Search for the cell housing the specified text and yield its [X, Y] center coordinate. 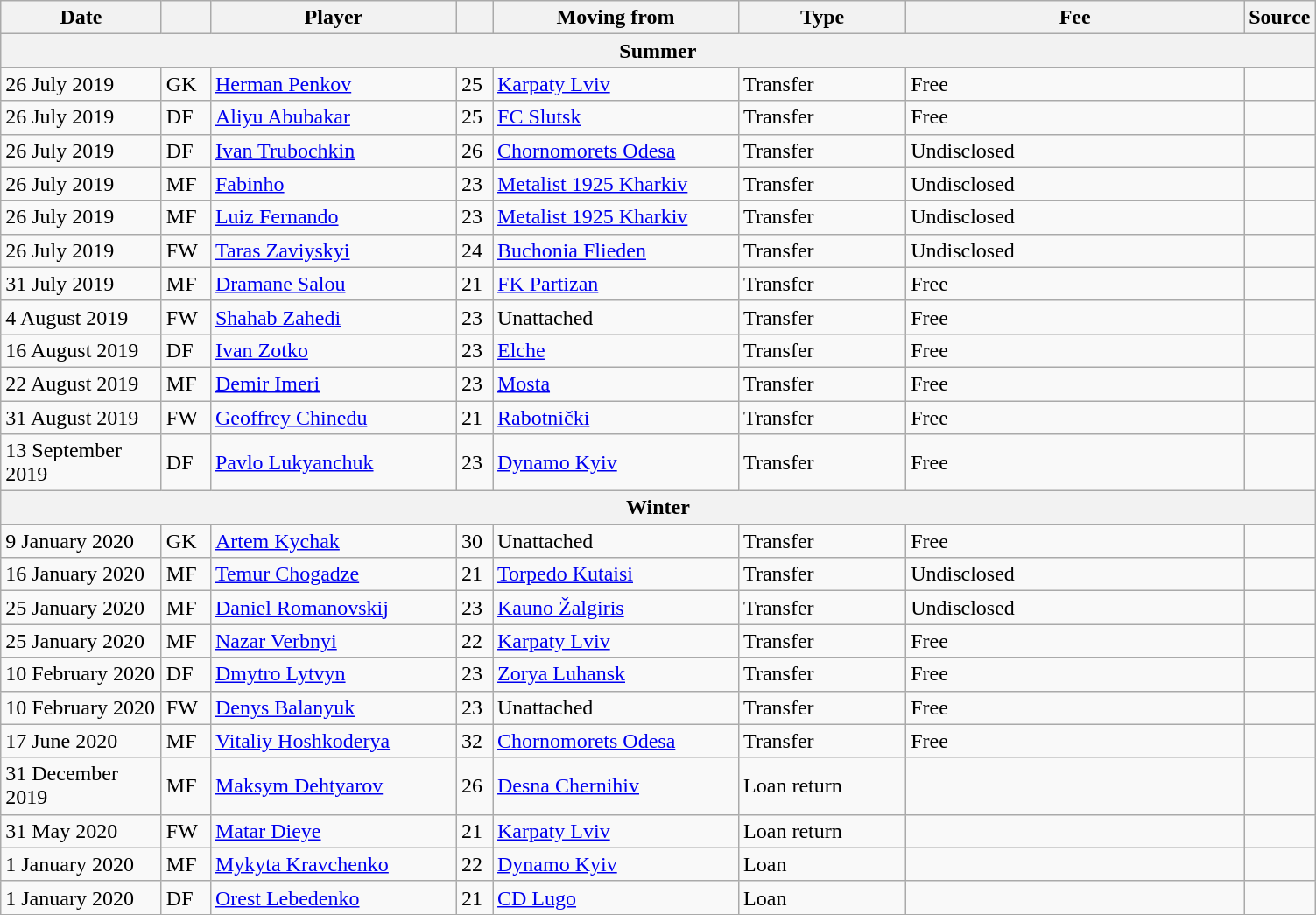
Denys Balanyuk [333, 707]
Nazar Verbnyi [333, 641]
17 June 2020 [81, 741]
Type [823, 18]
Zorya Luhansk [615, 674]
Maksym Dehtyarov [333, 786]
Summer [658, 51]
30 [475, 541]
Geoffrey Chinedu [333, 418]
22 August 2019 [81, 384]
16 January 2020 [81, 574]
9 January 2020 [81, 541]
Winter [658, 508]
Luiz Fernando [333, 217]
24 [475, 250]
Pavlo Lukyanchuk [333, 462]
Source [1280, 18]
Temur Chogadze [333, 574]
Kauno Žalgiris [615, 608]
Moving from [615, 18]
Vitaliy Hoshkoderya [333, 741]
Fee [1075, 18]
Demir Imeri [333, 384]
Ivan Zotko [333, 350]
Rabotnički [615, 418]
Ivan Trubochkin [333, 151]
FK Partizan [615, 284]
31 July 2019 [81, 284]
13 September 2019 [81, 462]
Dmytro Lytvyn [333, 674]
Aliyu Abubakar [333, 117]
Mosta [615, 384]
FC Slutsk [615, 117]
Orest Lebedenko [333, 897]
Date [81, 18]
Shahab Zahedi [333, 317]
CD Lugo [615, 897]
Mykyta Kravchenko [333, 864]
Taras Zaviyskyi [333, 250]
Fabinho [333, 184]
4 August 2019 [81, 317]
Elche [615, 350]
Dramane Salou [333, 284]
31 May 2020 [81, 831]
16 August 2019 [81, 350]
Artem Kychak [333, 541]
Desna Chernihiv [615, 786]
31 December 2019 [81, 786]
Herman Penkov [333, 84]
Buchonia Flieden [615, 250]
Matar Dieye [333, 831]
32 [475, 741]
Daniel Romanovskij [333, 608]
Torpedo Kutaisi [615, 574]
Player [333, 18]
31 August 2019 [81, 418]
